Extract the [X, Y] coordinate from the center of the cell holding the provided text.  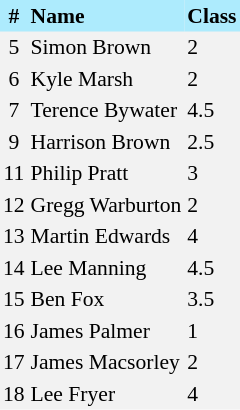
James Palmer [106, 331]
Gregg Warburton [106, 205]
6 [14, 79]
Simon Brown [106, 48]
Name [106, 16]
Harrison Brown [106, 142]
17 [14, 362]
15 [14, 300]
Class [212, 16]
14 [14, 268]
5 [14, 48]
Martin Edwards [106, 236]
11 [14, 174]
16 [14, 331]
Lee Fryer [106, 394]
1 [212, 331]
Ben Fox [106, 300]
13 [14, 236]
James Macsorley [106, 362]
Philip Pratt [106, 174]
# [14, 16]
2.5 [212, 142]
3.5 [212, 300]
Terence Bywater [106, 110]
9 [14, 142]
7 [14, 110]
12 [14, 205]
Kyle Marsh [106, 79]
18 [14, 394]
3 [212, 174]
Lee Manning [106, 268]
